Output the (x, y) coordinate of the center of the cell containing the given text.  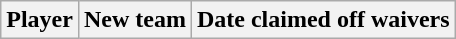
Player (40, 20)
New team (134, 20)
Date claimed off waivers (323, 20)
